From the cell containing the given text, extract its center point as (X, Y) coordinate. 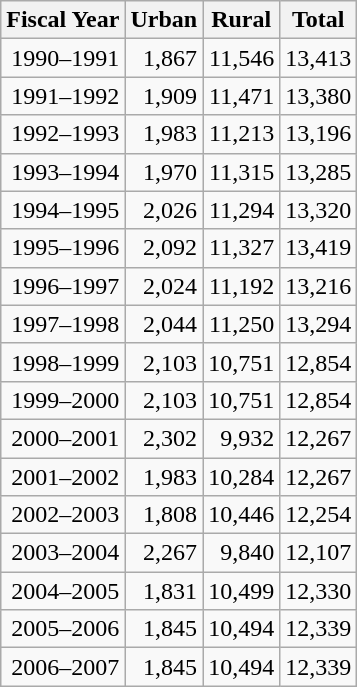
11,327 (242, 248)
2,044 (164, 324)
1997–1998 (63, 324)
2001–2002 (63, 477)
1998–1999 (63, 362)
2003–2004 (63, 553)
1992–1993 (63, 134)
11,294 (242, 210)
2004–2005 (63, 591)
12,107 (318, 553)
2006–2007 (63, 667)
1999–2000 (63, 400)
2002–2003 (63, 515)
13,216 (318, 286)
10,446 (242, 515)
12,330 (318, 591)
1,808 (164, 515)
1,909 (164, 96)
11,213 (242, 134)
11,546 (242, 58)
9,932 (242, 438)
13,413 (318, 58)
13,320 (318, 210)
1991–1992 (63, 96)
2,026 (164, 210)
11,471 (242, 96)
Fiscal Year (63, 20)
2000–2001 (63, 438)
1990–1991 (63, 58)
Urban (164, 20)
Total (318, 20)
10,284 (242, 477)
11,250 (242, 324)
13,380 (318, 96)
1,867 (164, 58)
11,192 (242, 286)
2,092 (164, 248)
1,831 (164, 591)
12,254 (318, 515)
13,419 (318, 248)
11,315 (242, 172)
10,499 (242, 591)
1,970 (164, 172)
9,840 (242, 553)
Rural (242, 20)
1995–1996 (63, 248)
2,267 (164, 553)
1994–1995 (63, 210)
2,302 (164, 438)
2005–2006 (63, 629)
1996–1997 (63, 286)
13,294 (318, 324)
2,024 (164, 286)
13,196 (318, 134)
1993–1994 (63, 172)
13,285 (318, 172)
